Return (x, y) of the center of cell containing provided text 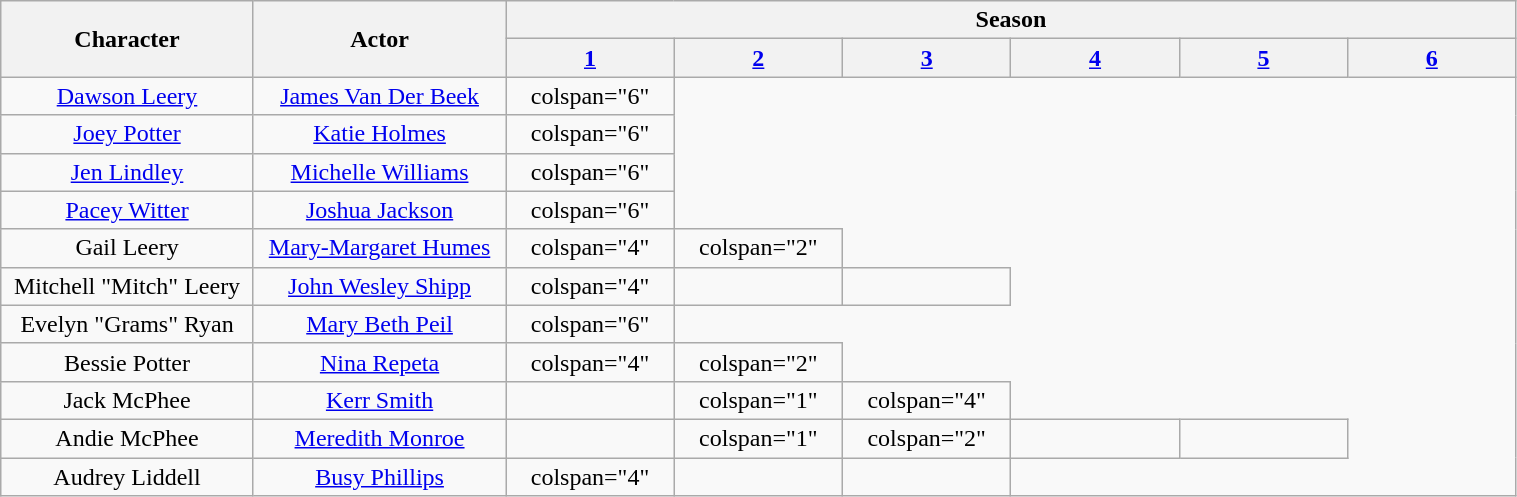
Joey Potter (128, 134)
Joshua Jackson (380, 210)
Pacey Witter (128, 210)
Character (128, 39)
Bessie Potter (128, 362)
Mary-Margaret Humes (380, 248)
Kerr Smith (380, 400)
Dawson Leery (128, 96)
Nina Repeta (380, 362)
3 (927, 58)
Gail Leery (128, 248)
Jack McPhee (128, 400)
Mary Beth Peil (380, 324)
Audrey Liddell (128, 477)
4 (1095, 58)
5 (1263, 58)
James Van Der Beek (380, 96)
Jen Lindley (128, 172)
Actor (380, 39)
Evelyn "Grams" Ryan (128, 324)
Michelle Williams (380, 172)
Mitchell "Mitch" Leery (128, 286)
Busy Phillips (380, 477)
Meredith Monroe (380, 438)
6 (1432, 58)
Katie Holmes (380, 134)
2 (758, 58)
Andie McPhee (128, 438)
Season (1011, 20)
1 (590, 58)
John Wesley Shipp (380, 286)
